Scan for the cell matching the given text and deliver its (x, y) coordinate at center. 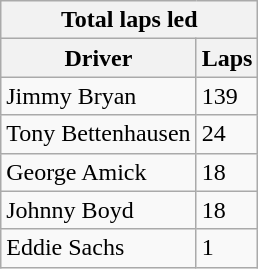
139 (227, 96)
George Amick (98, 172)
Laps (227, 58)
1 (227, 248)
Total laps led (130, 20)
Jimmy Bryan (98, 96)
Driver (98, 58)
Tony Bettenhausen (98, 134)
Johnny Boyd (98, 210)
24 (227, 134)
Eddie Sachs (98, 248)
